Return the [X, Y] coordinate for the center point of the cell that contains the specified text.  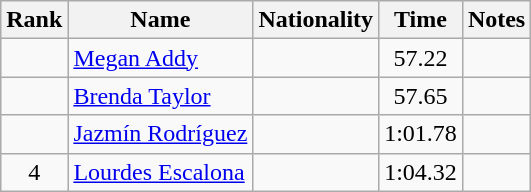
Nationality [316, 20]
Name [160, 20]
1:01.78 [421, 134]
57.65 [421, 96]
Megan Addy [160, 58]
Notes [496, 20]
Jazmín Rodríguez [160, 134]
Brenda Taylor [160, 96]
57.22 [421, 58]
Lourdes Escalona [160, 172]
4 [34, 172]
Rank [34, 20]
Time [421, 20]
1:04.32 [421, 172]
